Find where the given text appears and provide that cell's center as (X, Y) coordinate. 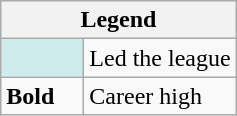
Career high (160, 96)
Legend (118, 20)
Bold (42, 96)
Led the league (160, 58)
